Capture the cell that displays the provided text and extract its [x, y] central coordinate. 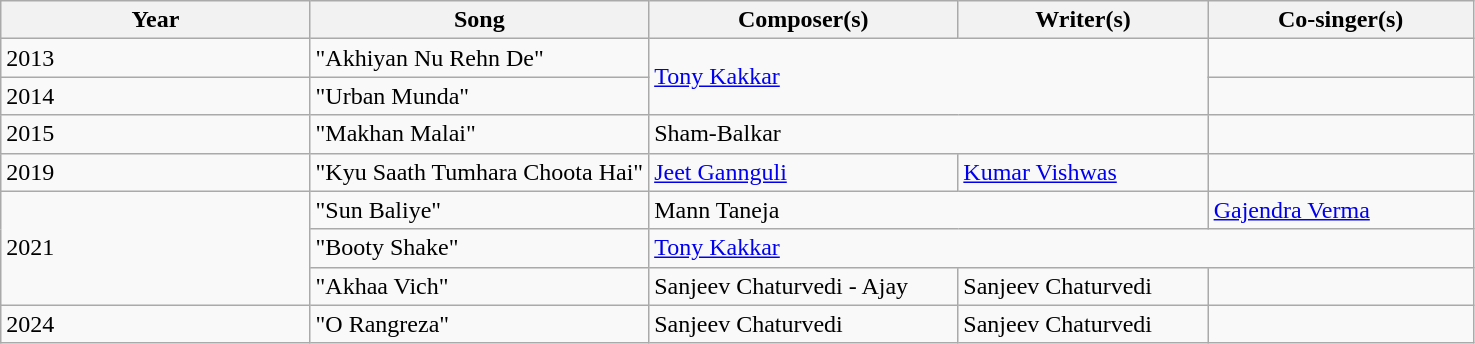
2015 [156, 134]
"Booty Shake" [480, 248]
"Urban Munda" [480, 96]
Composer(s) [804, 20]
Sham-Balkar [928, 134]
Year [156, 20]
2014 [156, 96]
Song [480, 20]
Sanjeev Chaturvedi - Ajay [804, 286]
Co-singer(s) [1340, 20]
2019 [156, 172]
"Kyu Saath Tumhara Choota Hai" [480, 172]
Kumar Vishwas [1083, 172]
Mann Taneja [928, 210]
2024 [156, 324]
Gajendra Verma [1340, 210]
"O Rangreza" [480, 324]
2021 [156, 248]
Jeet Gannguli [804, 172]
"Akhaa Vich" [480, 286]
"Akhiyan Nu Rehn De" [480, 58]
"Makhan Malai" [480, 134]
Writer(s) [1083, 20]
"Sun Baliye" [480, 210]
2013 [156, 58]
